Search for the cell housing the specified text and yield its [X, Y] center coordinate. 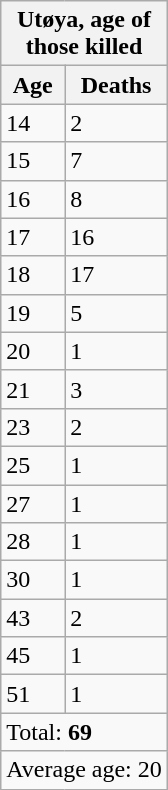
18 [33, 275]
3 [116, 389]
45 [33, 656]
23 [33, 427]
Utøya, age ofthose killed [84, 34]
21 [33, 389]
25 [33, 465]
Deaths [116, 85]
15 [33, 161]
30 [33, 580]
8 [116, 199]
14 [33, 123]
51 [33, 694]
Total: 69 [84, 732]
Average age: 20 [84, 770]
28 [33, 542]
43 [33, 618]
Age [33, 85]
5 [116, 313]
27 [33, 503]
7 [116, 161]
19 [33, 313]
20 [33, 351]
